From the cell containing the given text, extract its center point as (X, Y) coordinate. 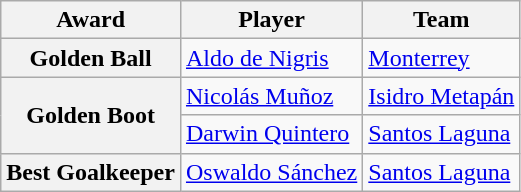
Isidro Metapán (442, 96)
Darwin Quintero (271, 134)
Golden Ball (91, 58)
Team (442, 20)
Monterrey (442, 58)
Aldo de Nigris (271, 58)
Golden Boot (91, 115)
Best Goalkeeper (91, 172)
Player (271, 20)
Nicolás Muñoz (271, 96)
Award (91, 20)
Oswaldo Sánchez (271, 172)
